Identify which cell holds the provided text, then report its [X, Y] central coordinate. 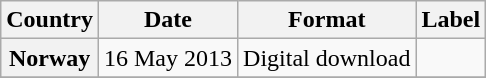
Country [50, 20]
Date [168, 20]
Norway [50, 58]
Format [327, 20]
Digital download [327, 58]
Label [451, 20]
16 May 2013 [168, 58]
